Output the (X, Y) coordinate of the center of the cell containing the given text.  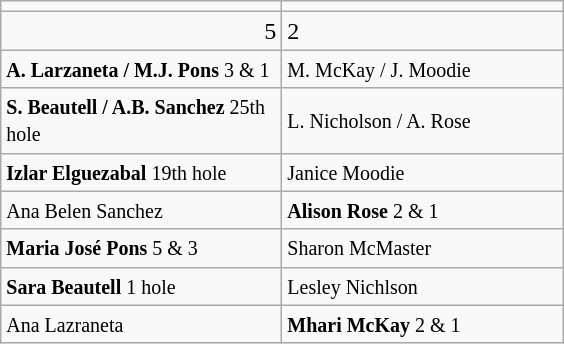
Ana Belen Sanchez (142, 210)
2 (422, 31)
Sara Beautell 1 hole (142, 286)
M. McKay / J. Moodie (422, 69)
Janice Moodie (422, 172)
Sharon McMaster (422, 248)
Mhari McKay 2 & 1 (422, 324)
A. Larzaneta / M.J. Pons 3 & 1 (142, 69)
Izlar Elguezabal 19th hole (142, 172)
Lesley Nichlson (422, 286)
Maria José Pons 5 & 3 (142, 248)
L. Nicholson / A. Rose (422, 120)
Alison Rose 2 & 1 (422, 210)
S. Beautell / A.B. Sanchez 25th hole (142, 120)
5 (142, 31)
Ana Lazraneta (142, 324)
